Extract the [x, y] coordinate from the center of the cell holding the provided text.  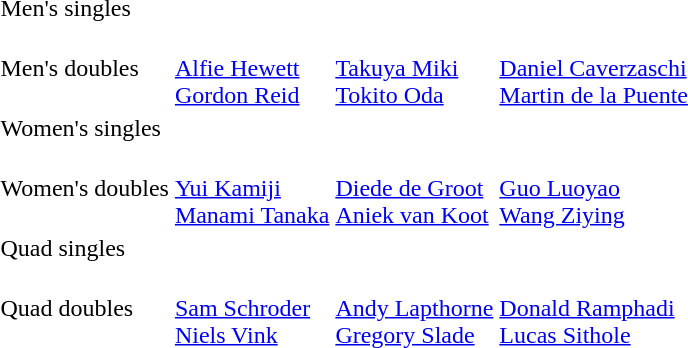
Yui KamijiManami Tanaka [252, 188]
Alfie HewettGordon Reid [252, 68]
Diede de GrootAniek van Koot [414, 188]
Takuya MikiTokito Oda [414, 68]
